Scan for the cell matching the given text and deliver its (X, Y) coordinate at center. 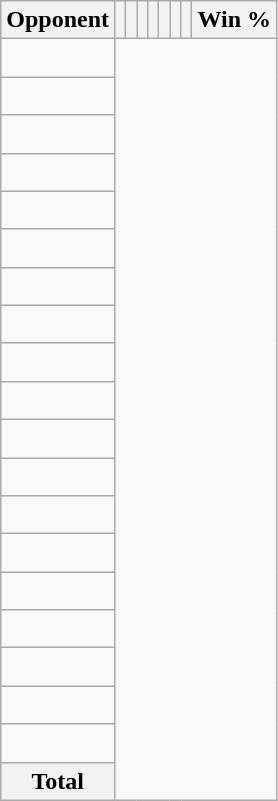
Win % (234, 20)
Opponent (58, 20)
Total (58, 781)
